Pinpoint the cell where the given text exists, returning its (X, Y) midpoint coordinate. 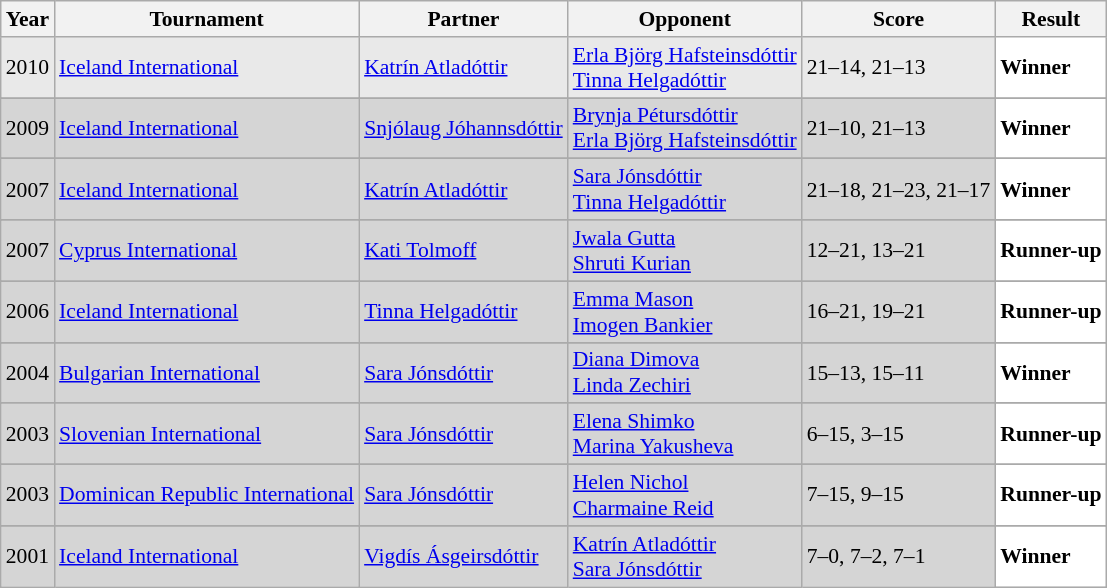
15–13, 15–11 (899, 372)
2004 (28, 372)
12–21, 13–21 (899, 250)
21–14, 21–13 (899, 68)
Helen Nichol Charmaine Reid (685, 496)
2009 (28, 128)
Dominican Republic International (206, 496)
Tournament (206, 19)
Opponent (685, 19)
Brynja Pétursdóttir Erla Björg Hafsteinsdóttir (685, 128)
Slovenian International (206, 434)
Kati Tolmoff (464, 250)
6–15, 3–15 (899, 434)
Partner (464, 19)
Jwala Gutta Shruti Kurian (685, 250)
Diana Dimova Linda Zechiri (685, 372)
Emma Mason Imogen Bankier (685, 312)
Elena Shimko Marina Yakusheva (685, 434)
Bulgarian International (206, 372)
7–15, 9–15 (899, 496)
Result (1050, 19)
7–0, 7–2, 7–1 (899, 556)
Year (28, 19)
2010 (28, 68)
Sara Jónsdóttir Tinna Helgadóttir (685, 190)
21–10, 21–13 (899, 128)
16–21, 19–21 (899, 312)
2006 (28, 312)
Tinna Helgadóttir (464, 312)
Vigdís Ásgeirsdóttir (464, 556)
Cyprus International (206, 250)
Erla Björg Hafsteinsdóttir Tinna Helgadóttir (685, 68)
Katrín Atladóttir Sara Jónsdóttir (685, 556)
Snjólaug Jóhannsdóttir (464, 128)
Score (899, 19)
21–18, 21–23, 21–17 (899, 190)
2001 (28, 556)
